Locate the cell with the specified text and output its (X, Y) center coordinate. 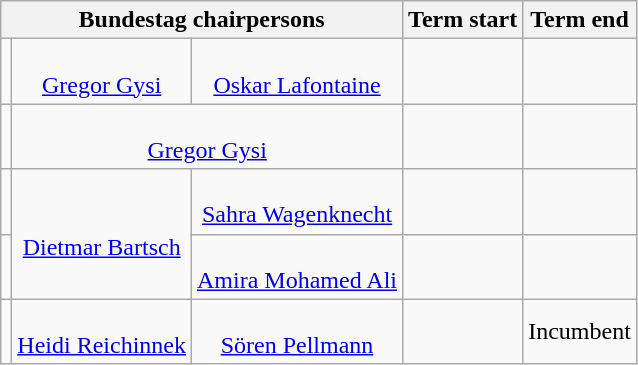
Term end (580, 20)
Heidi Reichinnek (102, 332)
Amira Mohamed Ali (298, 266)
Term start (463, 20)
Bundestag chairpersons (202, 20)
Dietmar Bartsch (102, 234)
Oskar Lafontaine (298, 72)
Sören Pellmann (298, 332)
Sahra Wagenknecht (298, 202)
Incumbent (580, 332)
